Find where the given text appears and provide that cell's center as (x, y) coordinate. 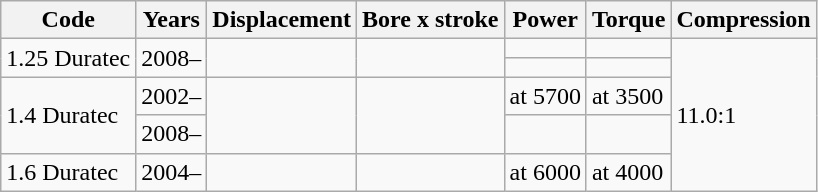
Code (68, 20)
1.6 Duratec (68, 172)
Compression (744, 20)
at 5700 (545, 96)
Bore x stroke (430, 20)
11.0:1 (744, 115)
1.4 Duratec (68, 115)
1.25 Duratec (68, 58)
Power (545, 20)
Torque (628, 20)
Years (172, 20)
2004– (172, 172)
2002– (172, 96)
at 6000 (545, 172)
Displacement (282, 20)
at 4000 (628, 172)
at 3500 (628, 96)
